Identify which cell holds the provided text, then report its (X, Y) central coordinate. 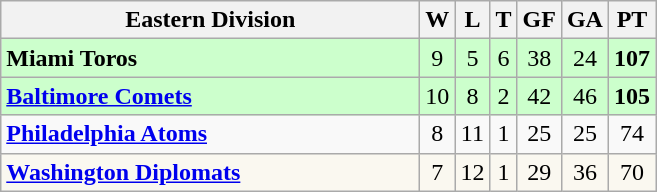
GA (584, 20)
L (472, 20)
Baltimore Comets (210, 96)
11 (472, 134)
38 (539, 58)
7 (438, 172)
9 (438, 58)
29 (539, 172)
Philadelphia Atoms (210, 134)
74 (632, 134)
PT (632, 20)
T (504, 20)
Washington Diplomats (210, 172)
42 (539, 96)
36 (584, 172)
GF (539, 20)
24 (584, 58)
5 (472, 58)
12 (472, 172)
46 (584, 96)
107 (632, 58)
70 (632, 172)
10 (438, 96)
Eastern Division (210, 20)
Miami Toros (210, 58)
W (438, 20)
2 (504, 96)
105 (632, 96)
6 (504, 58)
